Pinpoint the cell where the given text exists, returning its (X, Y) midpoint coordinate. 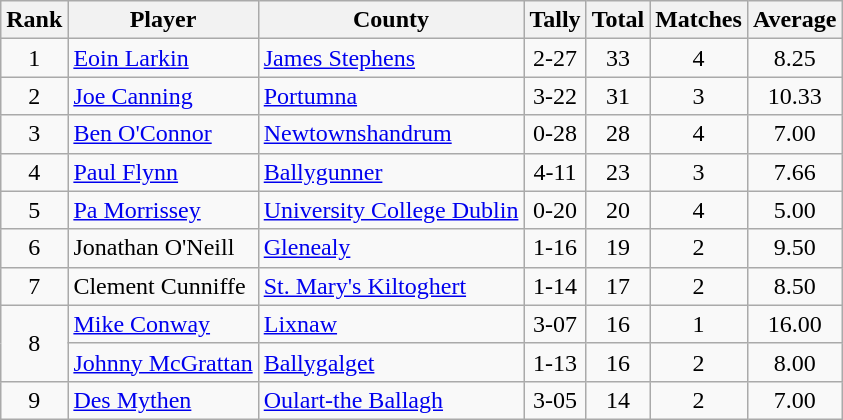
19 (618, 248)
16.00 (794, 324)
Ben O'Connor (163, 134)
0-20 (555, 210)
20 (618, 210)
17 (618, 286)
University College Dublin (391, 210)
9.50 (794, 248)
County (391, 20)
7.66 (794, 172)
Jonathan O'Neill (163, 248)
33 (618, 58)
Portumna (391, 96)
9 (34, 400)
Johnny McGrattan (163, 362)
Des Mythen (163, 400)
Rank (34, 20)
8.25 (794, 58)
Oulart-the Ballagh (391, 400)
8.50 (794, 286)
5 (34, 210)
Total (618, 20)
7 (34, 286)
Pa Morrissey (163, 210)
28 (618, 134)
1-13 (555, 362)
3-22 (555, 96)
4-11 (555, 172)
3-05 (555, 400)
6 (34, 248)
Average (794, 20)
23 (618, 172)
Paul Flynn (163, 172)
Ballygalget (391, 362)
31 (618, 96)
Clement Cunniffe (163, 286)
Eoin Larkin (163, 58)
1-14 (555, 286)
Lixnaw (391, 324)
Ballygunner (391, 172)
14 (618, 400)
Tally (555, 20)
3-07 (555, 324)
0-28 (555, 134)
Mike Conway (163, 324)
10.33 (794, 96)
8 (34, 343)
James Stephens (391, 58)
Glenealy (391, 248)
Player (163, 20)
Joe Canning (163, 96)
Matches (699, 20)
2-27 (555, 58)
1-16 (555, 248)
5.00 (794, 210)
Newtownshandrum (391, 134)
St. Mary's Kiltoghert (391, 286)
8.00 (794, 362)
